Search for the cell housing the specified text and yield its [x, y] center coordinate. 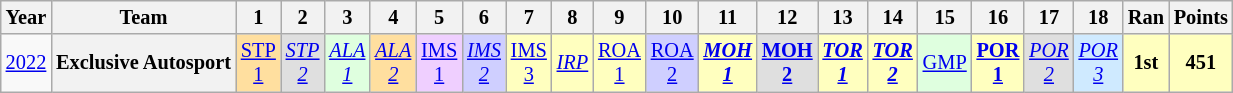
ALA1 [347, 63]
STP1 [258, 63]
POR3 [1098, 63]
TOR1 [843, 63]
1st [1146, 63]
IMS1 [439, 63]
12 [788, 17]
ROA1 [620, 63]
ALA2 [393, 63]
2 [303, 17]
IMS3 [529, 63]
4 [393, 17]
POR1 [998, 63]
MOH1 [728, 63]
2022 [26, 63]
13 [843, 17]
10 [672, 17]
17 [1048, 17]
ROA2 [672, 63]
STP2 [303, 63]
15 [945, 17]
5 [439, 17]
11 [728, 17]
IMS2 [484, 63]
IRP [572, 63]
16 [998, 17]
POR2 [1048, 63]
Exclusive Autosport [144, 63]
Team [144, 17]
451 [1201, 63]
MOH2 [788, 63]
6 [484, 17]
Points [1201, 17]
GMP [945, 63]
14 [893, 17]
8 [572, 17]
Year [26, 17]
7 [529, 17]
3 [347, 17]
18 [1098, 17]
9 [620, 17]
Ran [1146, 17]
1 [258, 17]
TOR2 [893, 63]
